Identify which cell holds the provided text, then report its [x, y] central coordinate. 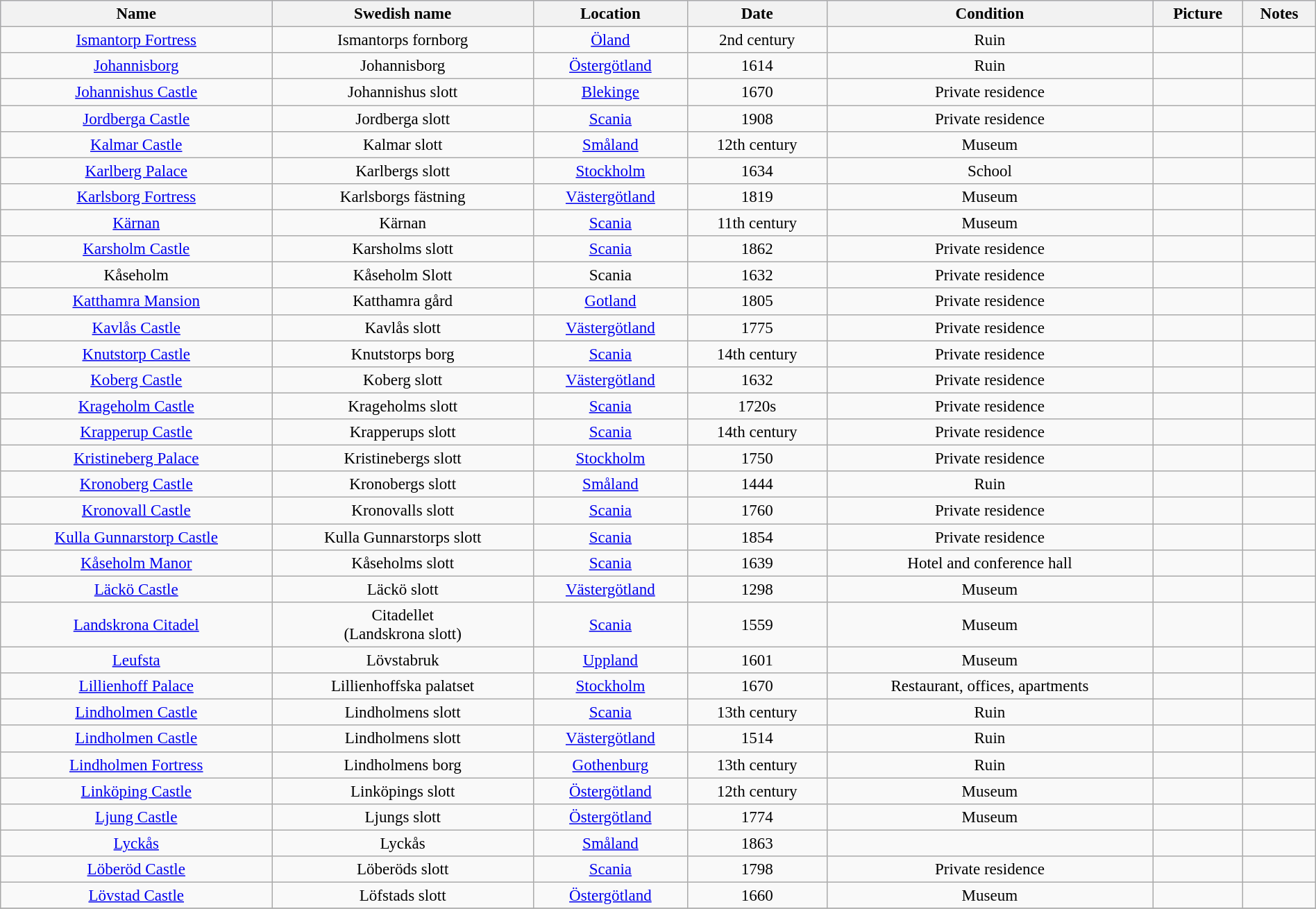
Karlsborgs fästning [403, 197]
Date [757, 14]
Kronobergs slott [403, 484]
1660 [757, 896]
Kalmar Castle [136, 145]
Koberg Castle [136, 380]
1639 [757, 563]
Knutstorps borg [403, 354]
Linköpings slott [403, 791]
Ismantorps fornborg [403, 40]
Kåseholms slott [403, 563]
Läckö Castle [136, 589]
Jordberga Castle [136, 119]
Name [136, 14]
Ljung Castle [136, 817]
Lillienhoffska palatset [403, 686]
1908 [757, 119]
1634 [757, 171]
11th century [757, 223]
1298 [757, 589]
1750 [757, 459]
1862 [757, 249]
Koberg slott [403, 380]
Löberöds slott [403, 869]
Karlsborg Fortress [136, 197]
Löberöd Castle [136, 869]
Notes [1279, 14]
Kalmar slott [403, 145]
Karlberg Palace [136, 171]
1798 [757, 869]
1614 [757, 66]
Citadellet (Landskrona slott) [403, 625]
Kavlås Castle [136, 328]
1854 [757, 537]
Krapperups slott [403, 432]
Gothenburg [611, 765]
1863 [757, 843]
Öland [611, 40]
Johannishus slott [403, 92]
Krageholm Castle [136, 406]
Blekinge [611, 92]
Krapperup Castle [136, 432]
1819 [757, 197]
Kavlås slott [403, 328]
Kulla Gunnarstorps slott [403, 537]
1514 [757, 739]
Karlbergs slott [403, 171]
Lövstad Castle [136, 896]
Lillienhoff Palace [136, 686]
Lindholmens borg [403, 765]
Hotel and conference hall [990, 563]
Kronovall Castle [136, 511]
Uppland [611, 661]
Location [611, 14]
Kåseholm Slott [403, 275]
Lövstabruk [403, 661]
Kristineberg Palace [136, 459]
Karsholm Castle [136, 249]
1775 [757, 328]
School [990, 171]
Karsholms slott [403, 249]
2nd century [757, 40]
Lindholmen Fortress [136, 765]
Katthamra Mansion [136, 302]
Katthamra gård [403, 302]
Johannishus Castle [136, 92]
Kronoberg Castle [136, 484]
Landskrona Citadel [136, 625]
1774 [757, 817]
Condition [990, 14]
Gotland [611, 302]
Krageholms slott [403, 406]
Jordberga slott [403, 119]
Leufsta [136, 661]
Kronovalls slott [403, 511]
Ljungs slott [403, 817]
1559 [757, 625]
Swedish name [403, 14]
Picture [1198, 14]
Knutstorp Castle [136, 354]
Kulla Gunnarstorp Castle [136, 537]
1720s [757, 406]
Linköping Castle [136, 791]
1805 [757, 302]
1444 [757, 484]
Kåseholm Manor [136, 563]
Löfstads slott [403, 896]
Kåseholm [136, 275]
Ismantorp Fortress [136, 40]
Restaurant, offices, apartments [990, 686]
Kristinebergs slott [403, 459]
1760 [757, 511]
1601 [757, 661]
Läckö slott [403, 589]
